Return (x, y) of the center of cell containing provided text 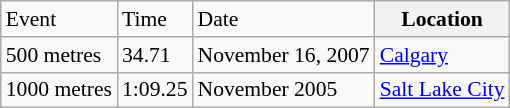
1:09.25 (154, 90)
Calgary (442, 55)
November 16, 2007 (283, 55)
Event (59, 19)
Date (283, 19)
November 2005 (283, 90)
1000 metres (59, 90)
Time (154, 19)
Salt Lake City (442, 90)
500 metres (59, 55)
Location (442, 19)
34.71 (154, 55)
